Scan for the cell matching the given text and deliver its (x, y) coordinate at center. 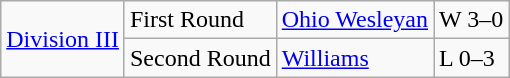
Williams (354, 58)
Second Round (200, 58)
L 0–3 (472, 58)
Division III (63, 39)
Ohio Wesleyan (354, 20)
W 3–0 (472, 20)
First Round (200, 20)
